Scan for the cell matching the given text and deliver its (X, Y) coordinate at center. 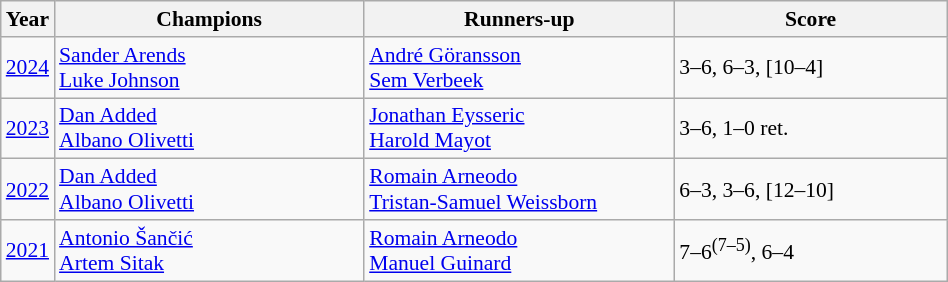
6–3, 3–6, [12–10] (810, 190)
Antonio Šančić Artem Sitak (209, 250)
2023 (28, 128)
Romain Arneodo Tristan-Samuel Weissborn (519, 190)
2024 (28, 68)
7–6(7–5), 6–4 (810, 250)
2021 (28, 250)
Year (28, 19)
Romain Arneodo Manuel Guinard (519, 250)
3–6, 1–0 ret. (810, 128)
2022 (28, 190)
André Göransson Sem Verbeek (519, 68)
Score (810, 19)
3–6, 6–3, [10–4] (810, 68)
Jonathan Eysseric Harold Mayot (519, 128)
Champions (209, 19)
Runners-up (519, 19)
Sander Arends Luke Johnson (209, 68)
